Scan for the cell matching the given text and deliver its [x, y] coordinate at center. 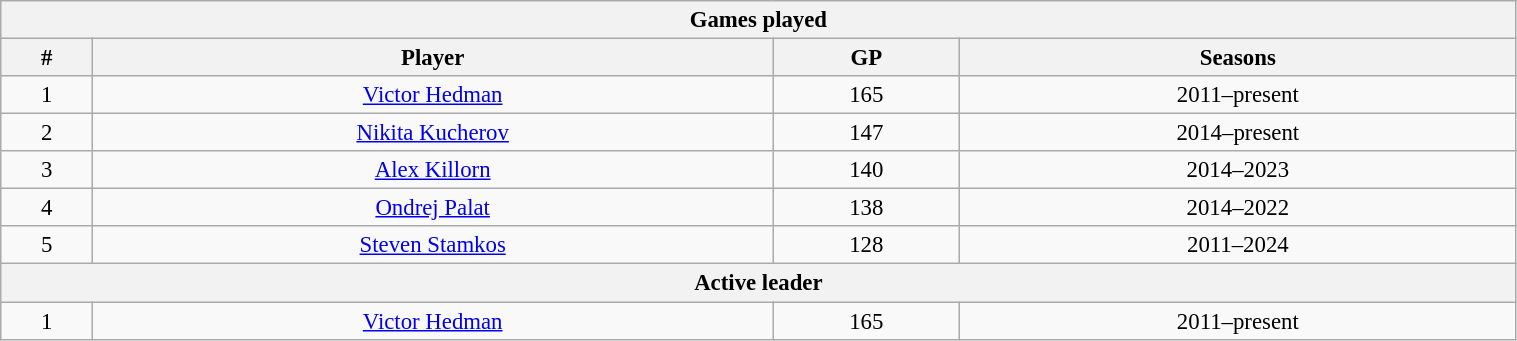
128 [866, 245]
140 [866, 170]
Active leader [758, 283]
Nikita Kucherov [432, 133]
GP [866, 58]
Alex Killorn [432, 170]
Player [432, 58]
# [47, 58]
2014–2022 [1238, 208]
Games played [758, 20]
Seasons [1238, 58]
2 [47, 133]
Steven Stamkos [432, 245]
2011–2024 [1238, 245]
2014–2023 [1238, 170]
138 [866, 208]
3 [47, 170]
Ondrej Palat [432, 208]
147 [866, 133]
4 [47, 208]
5 [47, 245]
2014–present [1238, 133]
